Return (x, y) of the center of cell containing provided text 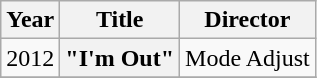
Year (30, 20)
2012 (30, 58)
"I'm Out" (120, 58)
Director (248, 20)
Title (120, 20)
Mode Adjust (248, 58)
